For the text-containing cell, return its midpoint in (X, Y) coordinate format. 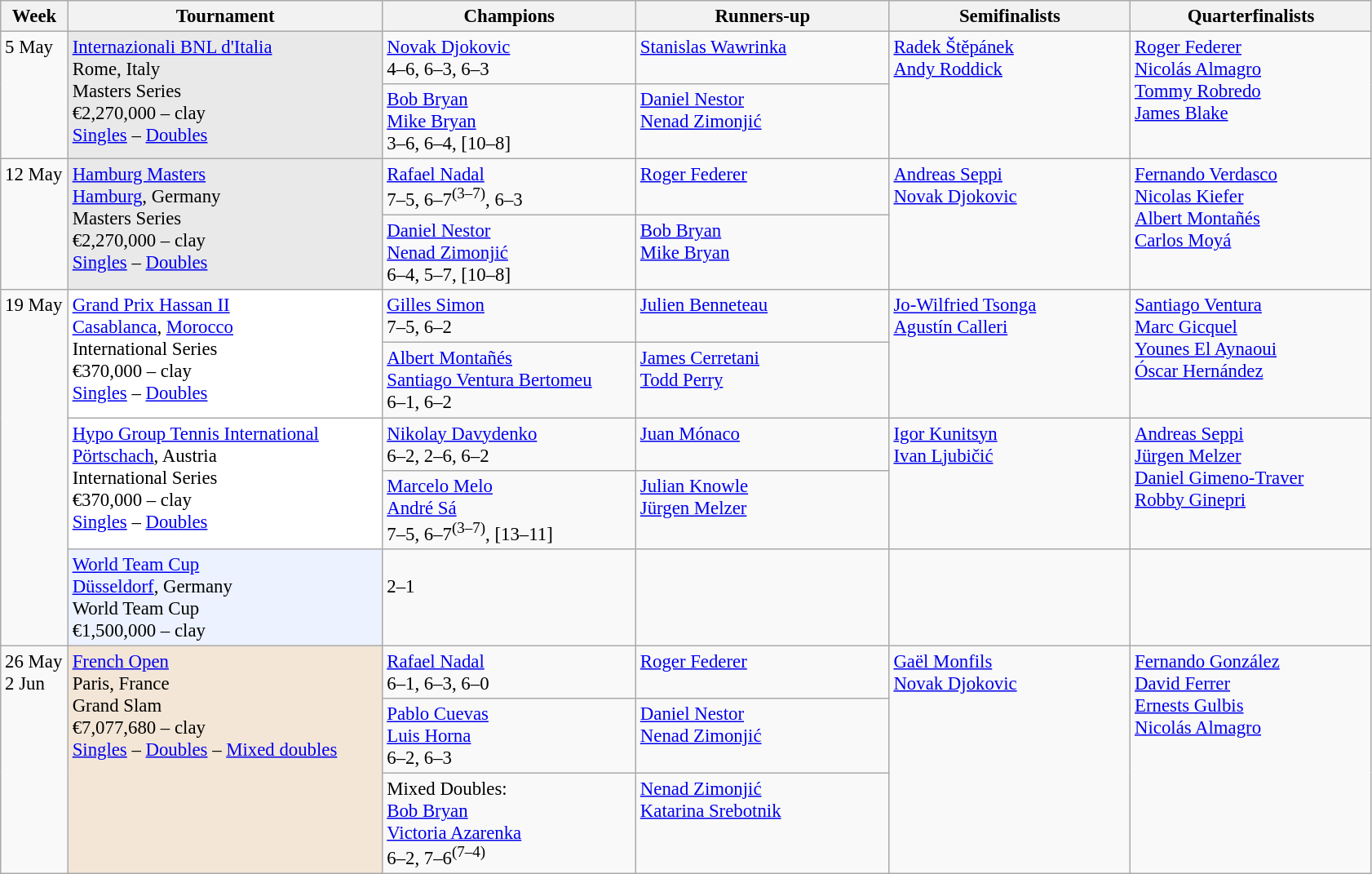
Juan Mónaco (763, 444)
26 May2 Jun (34, 759)
Andreas Seppi Jürgen Melzer Daniel Gimeno-Traver Robby Ginepri (1251, 483)
Marcelo Melo André Sá7–5, 6–7(3–7), [13–11] (509, 509)
French Open Paris, FranceGrand Slam€7,077,680 – clay Singles – Doubles – Mixed doubles (225, 759)
Runners-up (763, 16)
World Team Cup Düsseldorf, GermanyWorld Team Cup€1,500,000 – clay (225, 597)
19 May (34, 468)
Nikolay Davydenko 6–2, 2–6, 6–2 (509, 444)
Jo-Wilfried Tsonga Agustín Calleri (1010, 354)
Julian Knowle Jürgen Melzer (763, 509)
Daniel Nestor Nenad Zimonjić6–4, 5–7, [10–8] (509, 253)
James Cerretani Todd Perry (763, 380)
Novak Djokovic4–6, 6–3, 6–3 (509, 59)
Bob Bryan Mike Bryan (763, 253)
Albert Montañés Santiago Ventura Bertomeu6–1, 6–2 (509, 380)
Hypo Group Tennis International Pörtschach, AustriaInternational Series€370,000 – clay Singles – Doubles (225, 483)
5 May (34, 95)
Julien Benneteau (763, 317)
Rafael Nadal6–1, 6–3, 6–0 (509, 672)
Hamburg Masters Hamburg, GermanyMasters Series€2,270,000 – clay Singles – Doubles (225, 225)
Semifinalists (1010, 16)
Bob Bryan Mike Bryan3–6, 6–4, [10–8] (509, 122)
Mixed Doubles: Bob Bryan Victoria Azarenka6–2, 7–6(7–4) (509, 823)
Gaël Monfils Novak Djokovic (1010, 759)
Champions (509, 16)
Stanislas Wawrinka (763, 59)
12 May (34, 225)
Week (34, 16)
Gilles Simon7–5, 6–2 (509, 317)
Fernando Verdasco Nicolas Kiefer Albert Montañés Carlos Moyá (1251, 225)
Quarterfinalists (1251, 16)
Internazionali BNL d'Italia Rome, ItalyMasters Series€2,270,000 – clay Singles – Doubles (225, 95)
Tournament (225, 16)
Santiago Ventura Marc Gicquel Younes El Aynaoui Óscar Hernández (1251, 354)
Roger Federer Nicolás Almagro Tommy Robredo James Blake (1251, 95)
Fernando González David Ferrer Ernests Gulbis Nicolás Almagro (1251, 759)
Radek Štěpánek Andy Roddick (1010, 95)
Grand Prix Hassan II Casablanca, MoroccoInternational Series€370,000 – clay Singles – Doubles (225, 354)
Nenad Zimonjić Katarina Srebotnik (763, 823)
Igor Kunitsyn Ivan Ljubičić (1010, 483)
2–1 (509, 597)
Rafael Nadal 7–5, 6–7(3–7), 6–3 (509, 188)
Andreas Seppi Novak Djokovic (1010, 225)
Pablo Cuevas Luis Horna6–2, 6–3 (509, 736)
